Scan for the cell matching the given text and deliver its (x, y) coordinate at center. 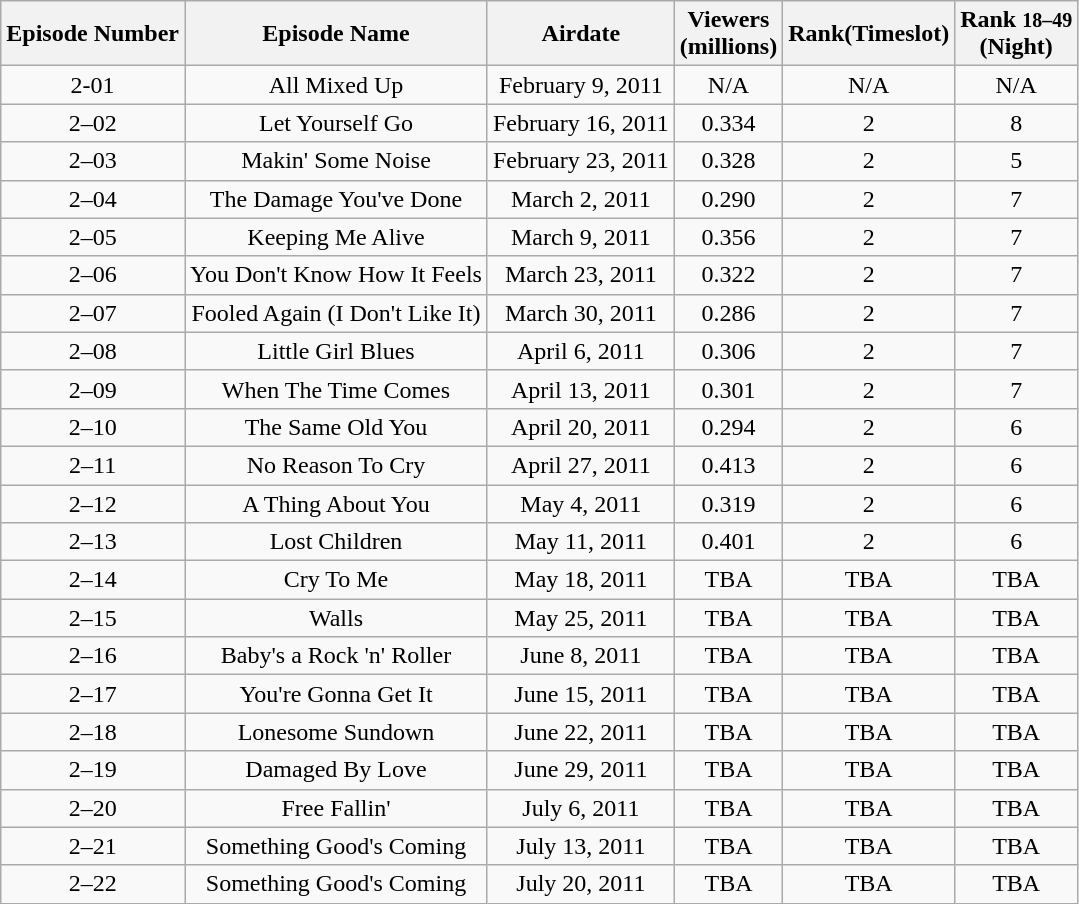
2–08 (93, 351)
Baby's a Rock 'n' Roller (336, 656)
2–14 (93, 580)
April 13, 2011 (580, 389)
0.413 (728, 465)
2–22 (93, 884)
2–16 (93, 656)
April 20, 2011 (580, 427)
March 2, 2011 (580, 199)
2–11 (93, 465)
2–21 (93, 846)
2–05 (93, 237)
2–18 (93, 732)
0.334 (728, 123)
June 15, 2011 (580, 694)
2–19 (93, 770)
2–06 (93, 275)
July 13, 2011 (580, 846)
2-01 (93, 85)
2–03 (93, 161)
April 27, 2011 (580, 465)
0.322 (728, 275)
February 16, 2011 (580, 123)
Fooled Again (I Don't Like It) (336, 313)
Makin' Some Noise (336, 161)
April 6, 2011 (580, 351)
0.286 (728, 313)
2–15 (93, 618)
Free Fallin' (336, 808)
Rank 18–49(Night) (1016, 34)
Episode Number (93, 34)
You Don't Know How It Feels (336, 275)
February 9, 2011 (580, 85)
June 29, 2011 (580, 770)
Let Yourself Go (336, 123)
0.328 (728, 161)
July 20, 2011 (580, 884)
May 25, 2011 (580, 618)
0.301 (728, 389)
Lost Children (336, 542)
2–07 (93, 313)
2–02 (93, 123)
0.356 (728, 237)
Cry To Me (336, 580)
Viewers(millions) (728, 34)
0.319 (728, 503)
The Same Old You (336, 427)
All Mixed Up (336, 85)
May 18, 2011 (580, 580)
You're Gonna Get It (336, 694)
2–12 (93, 503)
March 30, 2011 (580, 313)
2–10 (93, 427)
May 4, 2011 (580, 503)
March 9, 2011 (580, 237)
February 23, 2011 (580, 161)
0.290 (728, 199)
2–17 (93, 694)
0.401 (728, 542)
0.294 (728, 427)
May 11, 2011 (580, 542)
March 23, 2011 (580, 275)
July 6, 2011 (580, 808)
Damaged By Love (336, 770)
A Thing About You (336, 503)
2–04 (93, 199)
2–13 (93, 542)
8 (1016, 123)
Airdate (580, 34)
0.306 (728, 351)
2–09 (93, 389)
2–20 (93, 808)
Keeping Me Alive (336, 237)
Rank(Timeslot) (869, 34)
The Damage You've Done (336, 199)
Lonesome Sundown (336, 732)
Little Girl Blues (336, 351)
When The Time Comes (336, 389)
Episode Name (336, 34)
Walls (336, 618)
No Reason To Cry (336, 465)
June 22, 2011 (580, 732)
5 (1016, 161)
June 8, 2011 (580, 656)
